Pinpoint the cell where the given text exists, returning its (X, Y) midpoint coordinate. 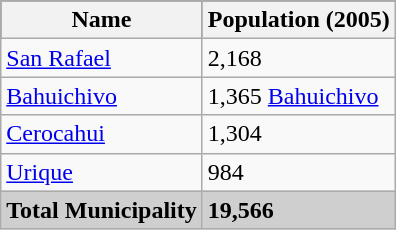
Total Municipality (102, 210)
1,304 (298, 134)
Cerocahui (102, 134)
984 (298, 172)
San Rafael (102, 58)
Urique (102, 172)
Bahuichivo (102, 96)
1,365 Bahuichivo (298, 96)
2,168 (298, 58)
19,566 (298, 210)
Name (102, 20)
Population (2005) (298, 20)
